Determine the (X, Y) coordinate at the center of the cell enclosing the given text.  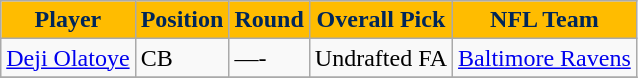
Overall Pick (380, 20)
Undrafted FA (380, 58)
Position (182, 20)
Round (269, 20)
Player (68, 20)
Deji Olatoye (68, 58)
NFL Team (545, 20)
CB (182, 58)
—- (269, 58)
Baltimore Ravens (545, 58)
